Find where the given text appears and provide that cell's center as [x, y] coordinate. 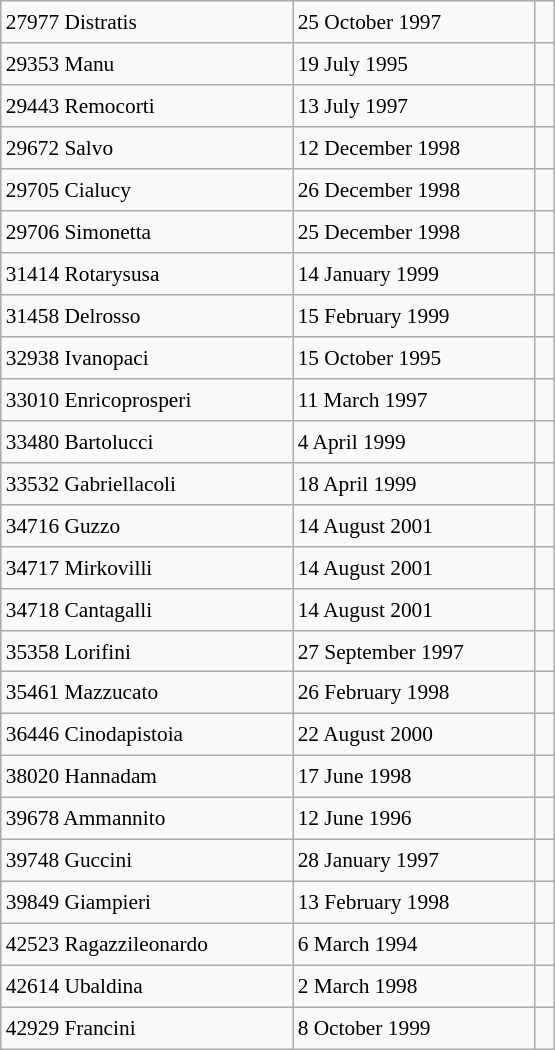
35358 Lorifini [147, 651]
12 June 1996 [414, 819]
33010 Enricoprosperi [147, 399]
15 February 1999 [414, 316]
34717 Mirkovilli [147, 567]
19 July 1995 [414, 64]
31458 Delrosso [147, 316]
25 October 1997 [414, 22]
34718 Cantagalli [147, 609]
25 December 1998 [414, 232]
39748 Guccini [147, 861]
28 January 1997 [414, 861]
36446 Cinodapistoia [147, 735]
33480 Bartolucci [147, 441]
29705 Cialucy [147, 190]
18 April 1999 [414, 483]
35461 Mazzucato [147, 693]
11 March 1997 [414, 399]
34716 Guzzo [147, 525]
42523 Ragazzileonardo [147, 945]
14 January 1999 [414, 274]
8 October 1999 [414, 1028]
27977 Distratis [147, 22]
29706 Simonetta [147, 232]
12 December 1998 [414, 148]
42929 Francini [147, 1028]
31414 Rotarysusa [147, 274]
13 February 1998 [414, 903]
33532 Gabriellacoli [147, 483]
39849 Giampieri [147, 903]
17 June 1998 [414, 777]
22 August 2000 [414, 735]
26 February 1998 [414, 693]
15 October 1995 [414, 358]
13 July 1997 [414, 106]
39678 Ammannito [147, 819]
29443 Remocorti [147, 106]
29672 Salvo [147, 148]
27 September 1997 [414, 651]
6 March 1994 [414, 945]
4 April 1999 [414, 441]
26 December 1998 [414, 190]
29353 Manu [147, 64]
32938 Ivanopaci [147, 358]
42614 Ubaldina [147, 986]
2 March 1998 [414, 986]
38020 Hannadam [147, 777]
